Pinpoint the cell where the given text exists, returning its [X, Y] midpoint coordinate. 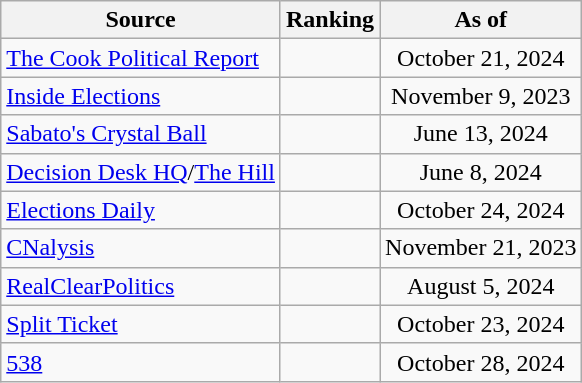
June 8, 2024 [481, 172]
Split Ticket [141, 324]
August 5, 2024 [481, 286]
Ranking [330, 20]
October 23, 2024 [481, 324]
November 21, 2023 [481, 248]
RealClearPolitics [141, 286]
The Cook Political Report [141, 58]
Decision Desk HQ/The Hill [141, 172]
Elections Daily [141, 210]
October 21, 2024 [481, 58]
As of [481, 20]
538 [141, 362]
June 13, 2024 [481, 134]
Sabato's Crystal Ball [141, 134]
Inside Elections [141, 96]
November 9, 2023 [481, 96]
Source [141, 20]
CNalysis [141, 248]
October 24, 2024 [481, 210]
October 28, 2024 [481, 362]
